Provide the [X, Y] coordinate of the cell's center where the given text is located.  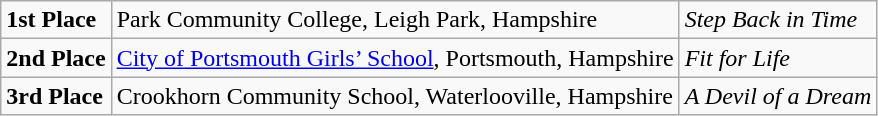
1st Place [56, 20]
3rd Place [56, 96]
Fit for Life [778, 58]
Crookhorn Community School, Waterlooville, Hampshire [395, 96]
2nd Place [56, 58]
Park Community College, Leigh Park, Hampshire [395, 20]
A Devil of a Dream [778, 96]
Step Back in Time [778, 20]
City of Portsmouth Girls’ School, Portsmouth, Hampshire [395, 58]
